For the text-containing cell, return its midpoint in (x, y) coordinate format. 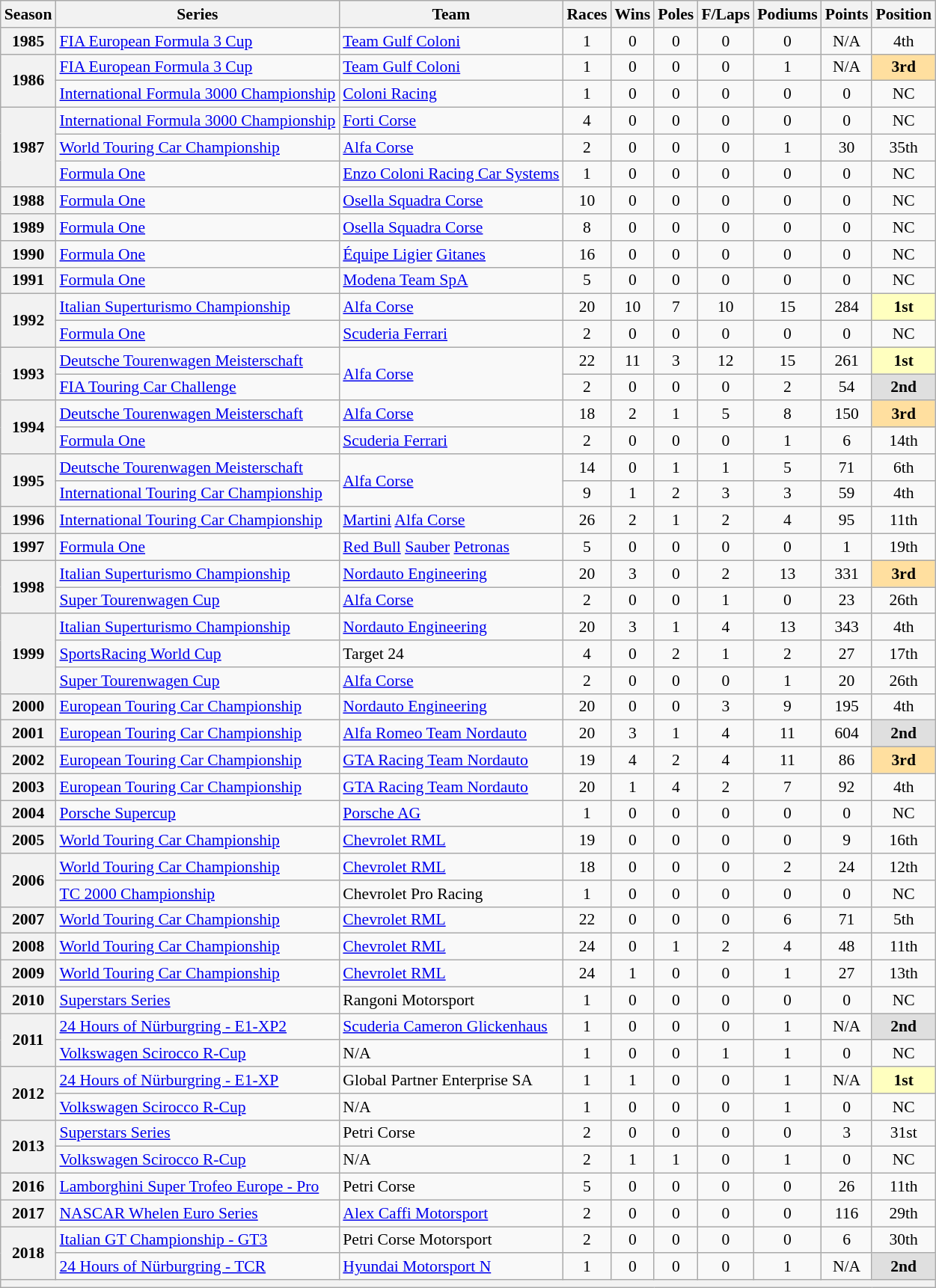
Rangoni Motorsport (450, 1000)
261 (847, 361)
30th (903, 1240)
24 Hours of Nürburgring - E1-XP2 (198, 1027)
1999 (28, 654)
29th (903, 1213)
1992 (28, 320)
Scuderia Cameron Glickenhaus (450, 1027)
1990 (28, 254)
SportsRacing World Cup (198, 654)
2013 (28, 1146)
1997 (28, 548)
2001 (28, 734)
Chevrolet Pro Racing (450, 894)
Position (903, 14)
TC 2000 Championship (198, 894)
1998 (28, 586)
16th (903, 841)
2005 (28, 841)
1994 (28, 428)
Coloni Racing (450, 94)
2012 (28, 1094)
30 (847, 147)
Porsche AG (450, 814)
35th (903, 147)
1993 (28, 374)
343 (847, 628)
604 (847, 734)
2006 (28, 880)
92 (847, 787)
54 (847, 387)
1987 (28, 148)
2016 (28, 1187)
Alex Caffi Motorsport (450, 1213)
Target 24 (450, 654)
Italian GT Championship - GT3 (198, 1240)
Alfa Romeo Team Nordauto (450, 734)
1996 (28, 521)
116 (847, 1213)
Enzo Coloni Racing Car Systems (450, 174)
17th (903, 654)
Petri Corse Motorsport (450, 1240)
2000 (28, 707)
12 (726, 361)
5th (903, 920)
2011 (28, 1040)
1988 (28, 201)
1995 (28, 480)
2003 (28, 787)
284 (847, 307)
Points (847, 14)
23 (847, 601)
Wins (633, 14)
Équipe Ligier Gitanes (450, 254)
2002 (28, 761)
2010 (28, 1000)
Season (28, 14)
150 (847, 414)
14 (587, 467)
24 Hours of Nürburgring - TCR (198, 1267)
331 (847, 574)
195 (847, 707)
2004 (28, 814)
14th (903, 441)
12th (903, 867)
2017 (28, 1213)
Series (198, 14)
F/Laps (726, 14)
Races (587, 14)
31st (903, 1133)
2008 (28, 947)
59 (847, 494)
95 (847, 521)
Poles (676, 14)
1985 (28, 41)
Hyundai Motorsport N (450, 1267)
2007 (28, 920)
24 Hours of Nürburgring - E1-XP (198, 1080)
48 (847, 947)
Porsche Supercup (198, 814)
13th (903, 974)
FIA Touring Car Challenge (198, 387)
86 (847, 761)
1986 (28, 81)
1989 (28, 227)
Team (450, 14)
Forti Corse (450, 121)
Global Partner Enterprise SA (450, 1080)
16 (587, 254)
Modena Team SpA (450, 280)
6th (903, 467)
Martini Alfa Corse (450, 521)
Podiums (787, 14)
Lamborghini Super Trofeo Europe - Pro (198, 1187)
19th (903, 548)
1991 (28, 280)
Red Bull Sauber Petronas (450, 548)
2018 (28, 1254)
2009 (28, 974)
NASCAR Whelen Euro Series (198, 1213)
